Identify which cell holds the provided text, then report its (X, Y) central coordinate. 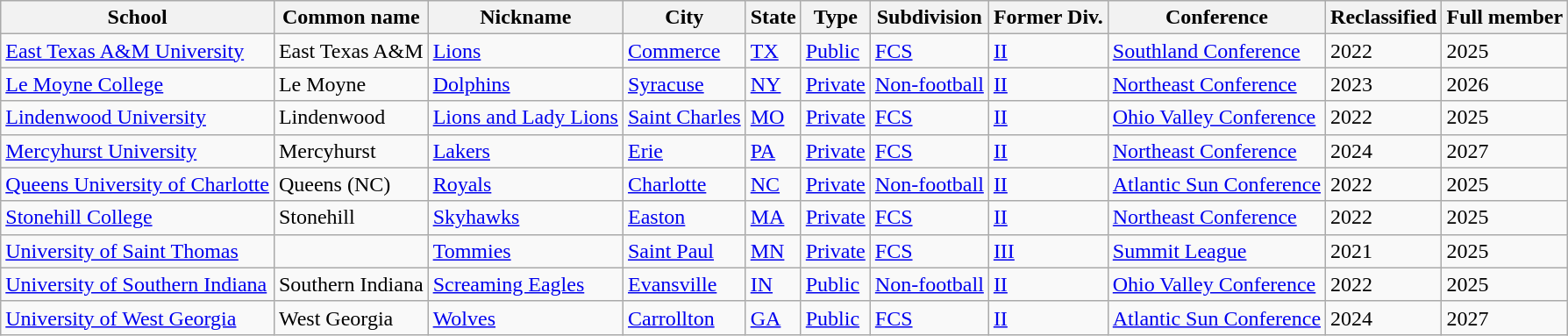
Mercyhurst (351, 151)
2026 (1505, 84)
Saint Paul (684, 251)
Carrollton (684, 318)
Former Div. (1048, 18)
East Texas A&M (351, 51)
Lions (525, 51)
Tommies (525, 251)
MA (773, 218)
III (1048, 251)
Charlotte (684, 184)
Skyhawks (525, 218)
Le Moyne (351, 84)
University of Saint Thomas (138, 251)
Mercyhurst University (138, 151)
Southland Conference (1216, 51)
Type (835, 18)
School (138, 18)
Erie (684, 151)
East Texas A&M University (138, 51)
University of West Georgia (138, 318)
Southern Indiana (351, 284)
City (684, 18)
PA (773, 151)
Subdivision (930, 18)
Stonehill (351, 218)
Stonehill College (138, 218)
IN (773, 284)
MN (773, 251)
NY (773, 84)
Le Moyne College (138, 84)
State (773, 18)
Queens (NC) (351, 184)
Lakers (525, 151)
Syracuse (684, 84)
Lindenwood (351, 118)
2023 (1384, 84)
Saint Charles (684, 118)
NC (773, 184)
Wolves (525, 318)
Full member (1505, 18)
Easton (684, 218)
Summit League (1216, 251)
Commerce (684, 51)
Reclassified (1384, 18)
Screaming Eagles (525, 284)
MO (773, 118)
University of Southern Indiana (138, 284)
Royals (525, 184)
West Georgia (351, 318)
Nickname (525, 18)
Lindenwood University (138, 118)
TX (773, 51)
2021 (1384, 251)
GA (773, 318)
Dolphins (525, 84)
Evansville (684, 284)
Common name (351, 18)
Conference (1216, 18)
Queens University of Charlotte (138, 184)
Lions and Lady Lions (525, 118)
